For the text-containing cell, return its midpoint in [X, Y] coordinate format. 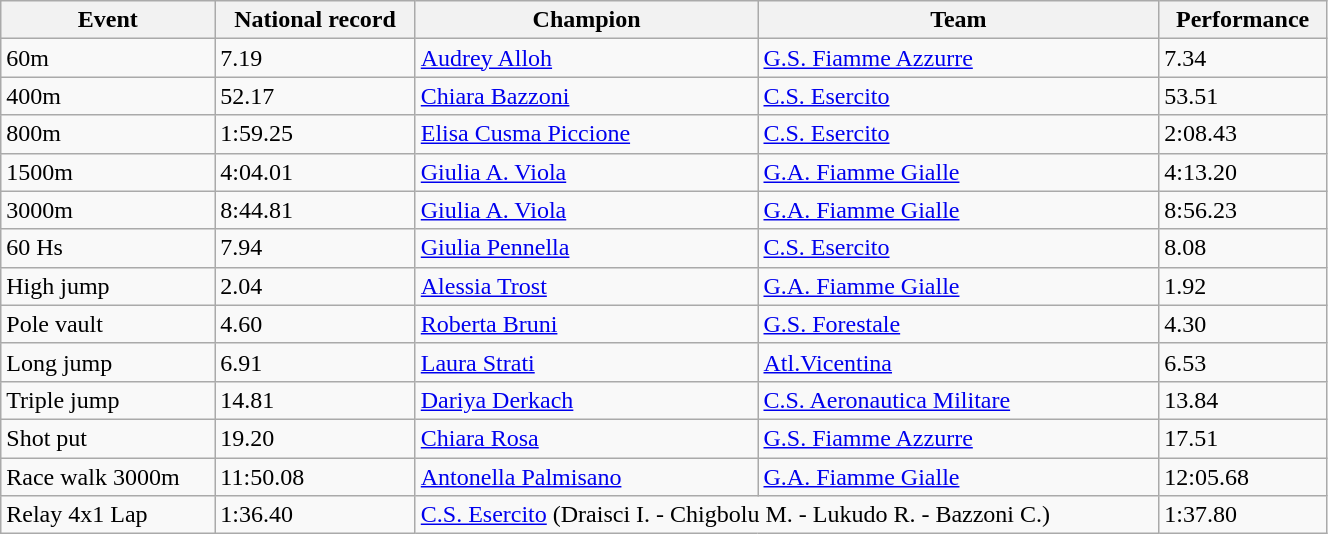
7.19 [315, 58]
Race walk 3000m [108, 477]
17.51 [1243, 438]
400m [108, 96]
13.84 [1243, 400]
19.20 [315, 438]
6.91 [315, 362]
Audrey Alloh [586, 58]
Alessia Trost [586, 286]
Elisa Cusma Piccione [586, 134]
Laura Strati [586, 362]
1:37.80 [1243, 515]
11:50.08 [315, 477]
8:44.81 [315, 210]
National record [315, 20]
4.30 [1243, 324]
Pole vault [108, 324]
Chiara Rosa [586, 438]
7.34 [1243, 58]
14.81 [315, 400]
C.S. Esercito (Draisci I. - Chigbolu M. - Lukudo R. - Bazzoni C.) [787, 515]
8:56.23 [1243, 210]
1500m [108, 172]
3000m [108, 210]
Chiara Bazzoni [586, 96]
800m [108, 134]
Giulia Pennella [586, 248]
1:36.40 [315, 515]
Antonella Palmisano [586, 477]
2.04 [315, 286]
Triple jump [108, 400]
4:13.20 [1243, 172]
60m [108, 58]
C.S. Aeronautica Militare [958, 400]
60 Hs [108, 248]
Long jump [108, 362]
4.60 [315, 324]
7.94 [315, 248]
Relay 4x1 Lap [108, 515]
6.53 [1243, 362]
1.92 [1243, 286]
Shot put [108, 438]
1:59.25 [315, 134]
Atl.Vicentina [958, 362]
53.51 [1243, 96]
8.08 [1243, 248]
G.S. Forestale [958, 324]
Dariya Derkach [586, 400]
2:08.43 [1243, 134]
12:05.68 [1243, 477]
High jump [108, 286]
Team [958, 20]
Roberta Bruni [586, 324]
Champion [586, 20]
Event [108, 20]
4:04.01 [315, 172]
52.17 [315, 96]
Performance [1243, 20]
